From the cell containing the given text, extract its center point as (X, Y) coordinate. 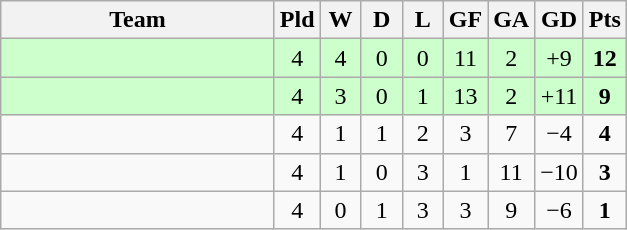
−4 (560, 134)
Team (138, 20)
7 (512, 134)
L (422, 20)
−10 (560, 172)
GF (465, 20)
12 (604, 58)
D (382, 20)
GA (512, 20)
Pts (604, 20)
−6 (560, 210)
Pld (297, 20)
GD (560, 20)
13 (465, 96)
+11 (560, 96)
+9 (560, 58)
W (340, 20)
